Locate the cell with the specified text and output its [x, y] center coordinate. 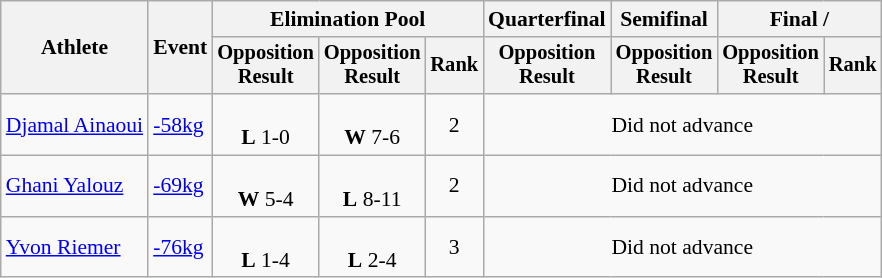
Ghani Yalouz [74, 186]
L 1-4 [266, 248]
Quarterfinal [547, 19]
Athlete [74, 48]
Final / [799, 19]
Djamal Ainaoui [74, 124]
W 7-6 [372, 124]
L 1-0 [266, 124]
L 2-4 [372, 248]
Semifinal [664, 19]
L 8-11 [372, 186]
-76kg [180, 248]
Elimination Pool [348, 19]
Event [180, 48]
-69kg [180, 186]
W 5-4 [266, 186]
-58kg [180, 124]
Yvon Riemer [74, 248]
3 [454, 248]
